For the text-containing cell, return its midpoint in [x, y] coordinate format. 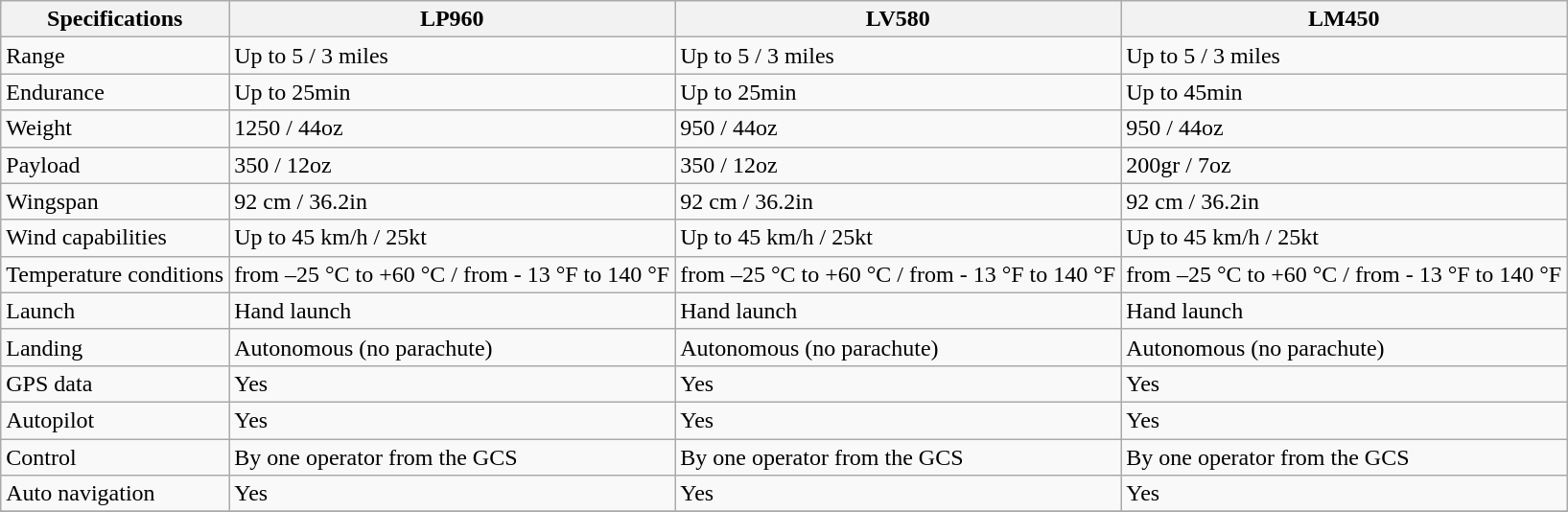
Weight [115, 128]
Auto navigation [115, 494]
LM450 [1345, 19]
Temperature conditions [115, 274]
Landing [115, 347]
Launch [115, 311]
LV580 [898, 19]
Endurance [115, 92]
1250 / 44oz [453, 128]
LP960 [453, 19]
Specifications [115, 19]
Wind capabilities [115, 238]
Range [115, 56]
Wingspan [115, 201]
GPS data [115, 384]
Autopilot [115, 420]
200gr / 7oz [1345, 165]
Control [115, 457]
Up to 45min [1345, 92]
Payload [115, 165]
